Determine the (x, y) coordinate at the center of the cell enclosing the given text.  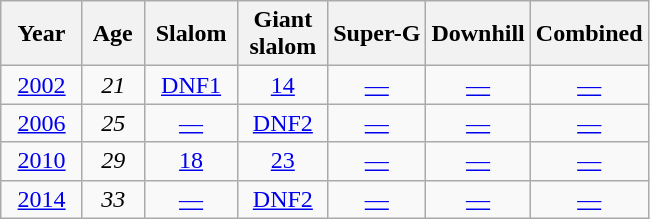
14 (283, 85)
Slalom (191, 34)
Super-G (377, 34)
Age (113, 34)
Combined (589, 34)
2010 (42, 161)
2002 (42, 85)
25 (113, 123)
29 (113, 161)
33 (113, 199)
2014 (42, 199)
Giant slalom (283, 34)
DNF1 (191, 85)
18 (191, 161)
21 (113, 85)
Year (42, 34)
2006 (42, 123)
Downhill (478, 34)
23 (283, 161)
